Return the [X, Y] coordinate for the center point of the cell that contains the specified text.  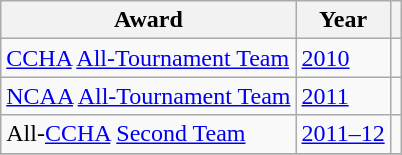
NCAA All-Tournament Team [148, 96]
CCHA All-Tournament Team [148, 58]
2010 [343, 58]
2011 [343, 96]
2011–12 [343, 134]
Year [343, 20]
All-CCHA Second Team [148, 134]
Award [148, 20]
